Output the [X, Y] coordinate of the center of the cell containing the given text.  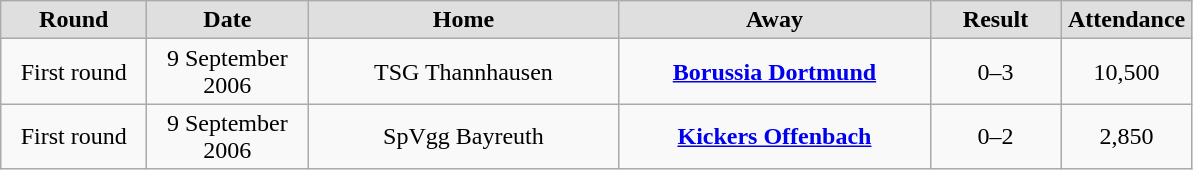
Borussia Dortmund [774, 72]
Result [996, 20]
Attendance [1126, 20]
0–2 [996, 136]
Home [464, 20]
10,500 [1126, 72]
Kickers Offenbach [774, 136]
0–3 [996, 72]
Date [228, 20]
2,850 [1126, 136]
Round [74, 20]
SpVgg Bayreuth [464, 136]
Away [774, 20]
TSG Thannhausen [464, 72]
